Output the [X, Y] coordinate of the center of the cell containing the given text.  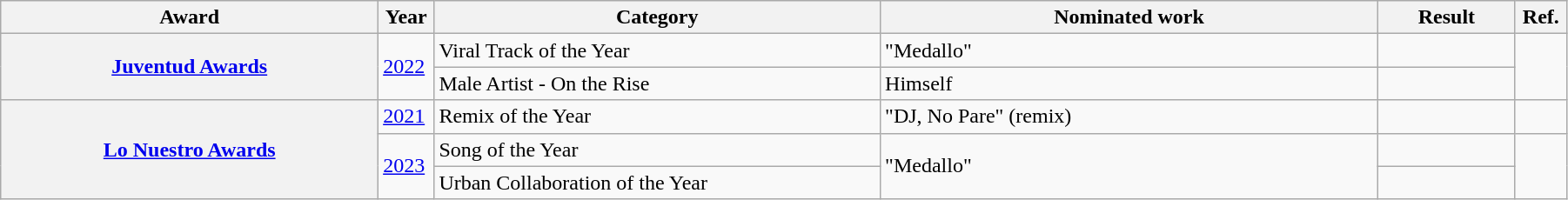
Ref. [1540, 17]
Result [1447, 17]
Urban Collaboration of the Year [658, 183]
Juventud Awards [190, 67]
Himself [1129, 83]
Category [658, 17]
"DJ, No Pare" (remix) [1129, 117]
2023 [406, 166]
Remix of the Year [658, 117]
Nominated work [1129, 17]
Award [190, 17]
Lo Nuestro Awards [190, 150]
Year [406, 17]
2022 [406, 67]
2021 [406, 117]
Song of the Year [658, 150]
Male Artist - On the Rise [658, 83]
Viral Track of the Year [658, 50]
